Extract the [X, Y] coordinate from the center of the cell holding the provided text.  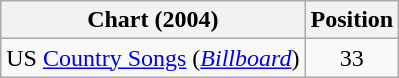
33 [352, 58]
Position [352, 20]
US Country Songs (Billboard) [153, 58]
Chart (2004) [153, 20]
